Determine the [X, Y] coordinate at the center of the cell enclosing the given text.  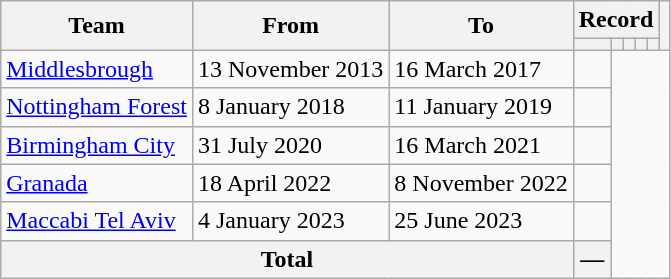
Granada [97, 183]
From [290, 26]
Birmingham City [97, 145]
11 January 2019 [481, 107]
8 January 2018 [290, 107]
Nottingham Forest [97, 107]
To [481, 26]
31 July 2020 [290, 145]
8 November 2022 [481, 183]
13 November 2013 [290, 69]
4 January 2023 [290, 221]
Middlesbrough [97, 69]
18 April 2022 [290, 183]
Record [616, 20]
— [592, 259]
16 March 2021 [481, 145]
16 March 2017 [481, 69]
Total [287, 259]
25 June 2023 [481, 221]
Team [97, 26]
Maccabi Tel Aviv [97, 221]
